Identify which cell holds the provided text, then report its (X, Y) central coordinate. 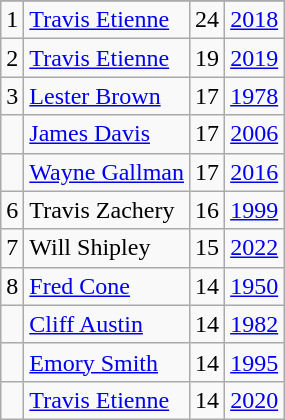
2020 (254, 400)
2006 (254, 134)
15 (208, 248)
24 (208, 20)
6 (12, 210)
7 (12, 248)
1978 (254, 96)
2016 (254, 172)
19 (208, 58)
Travis Zachery (107, 210)
Emory Smith (107, 362)
Fred Cone (107, 286)
1950 (254, 286)
16 (208, 210)
Cliff Austin (107, 324)
Will Shipley (107, 248)
2019 (254, 58)
Lester Brown (107, 96)
3 (12, 96)
1999 (254, 210)
1 (12, 20)
James Davis (107, 134)
8 (12, 286)
Wayne Gallman (107, 172)
2 (12, 58)
2018 (254, 20)
2022 (254, 248)
1982 (254, 324)
1995 (254, 362)
